Determine the [X, Y] coordinate at the center of the cell enclosing the given text.  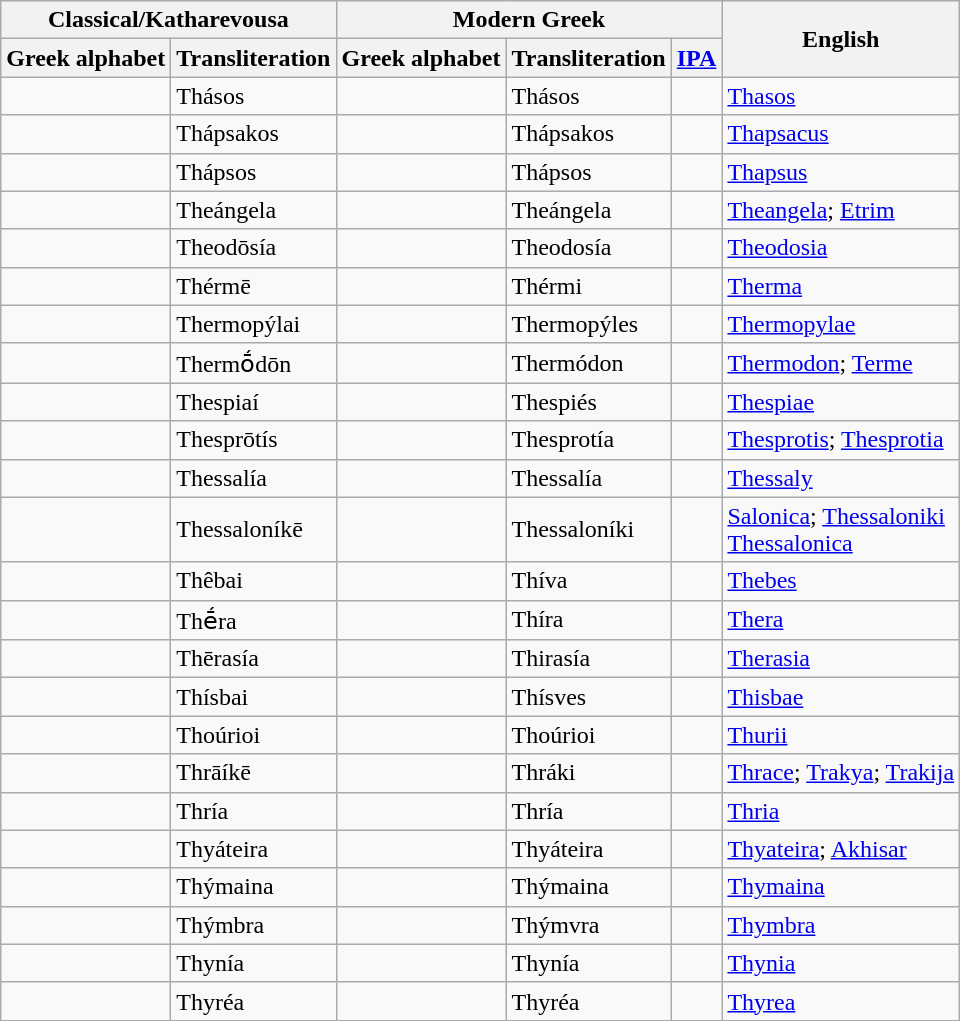
Thyateira; Akhisar [841, 849]
Thespiae [841, 402]
Salonica; ThessalonikiThessalonica [841, 530]
Thirasía [588, 659]
Thérmi [588, 286]
English [841, 39]
Classical/Katharevousa [168, 20]
Thýmbra [254, 925]
Thessaloníki [588, 530]
Thapsacus [841, 134]
Thísbai [254, 697]
Thria [841, 811]
Thymaina [841, 887]
Thurii [841, 735]
Thessaly [841, 478]
Therasia [841, 659]
Thessaloníkē [254, 530]
Thespiés [588, 402]
Thasos [841, 96]
Thisbae [841, 697]
Therma [841, 286]
Thrace; Trakya; Trakija [841, 773]
Thérmē [254, 286]
Thermodon; Terme [841, 363]
Thíra [588, 620]
Thermopylae [841, 324]
Thráki [588, 773]
Thermṓdōn [254, 363]
Thíva [588, 581]
Theangela; Etrim [841, 210]
Thebes [841, 581]
Thesprotis; Thesprotia [841, 440]
Thera [841, 620]
IPA [696, 58]
Thesprotía [588, 440]
Theodosía [588, 248]
Thynia [841, 963]
Thespiaí [254, 402]
Thyrea [841, 1001]
Thesprōtís [254, 440]
Thermopýles [588, 324]
Thýmvra [588, 925]
Thísves [588, 697]
Thapsus [841, 172]
Thrāíkē [254, 773]
Thêbai [254, 581]
Thḗra [254, 620]
Theodōsía [254, 248]
Thermopýlai [254, 324]
Thērasía [254, 659]
Thymbra [841, 925]
Theodosia [841, 248]
Thermódon [588, 363]
Modern Greek [529, 20]
